Identify which cell holds the provided text, then report its [X, Y] central coordinate. 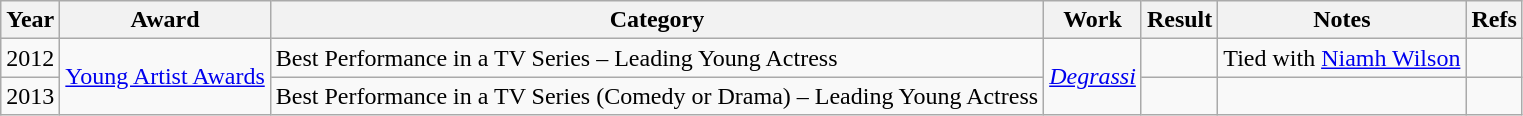
2012 [30, 58]
Result [1179, 20]
Degrassi [1093, 77]
Work [1093, 20]
Best Performance in a TV Series (Comedy or Drama) – Leading Young Actress [656, 96]
Refs [1494, 20]
Best Performance in a TV Series – Leading Young Actress [656, 58]
Young Artist Awards [165, 77]
2013 [30, 96]
Tied with Niamh Wilson [1342, 58]
Award [165, 20]
Notes [1342, 20]
Year [30, 20]
Category [656, 20]
